Capture the cell that displays the provided text and extract its [X, Y] central coordinate. 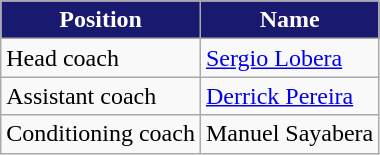
Position [101, 20]
Assistant coach [101, 96]
Sergio Lobera [289, 58]
Derrick Pereira [289, 96]
Name [289, 20]
Head coach [101, 58]
Manuel Sayabera [289, 134]
Conditioning coach [101, 134]
